Scan for the cell matching the given text and deliver its [X, Y] coordinate at center. 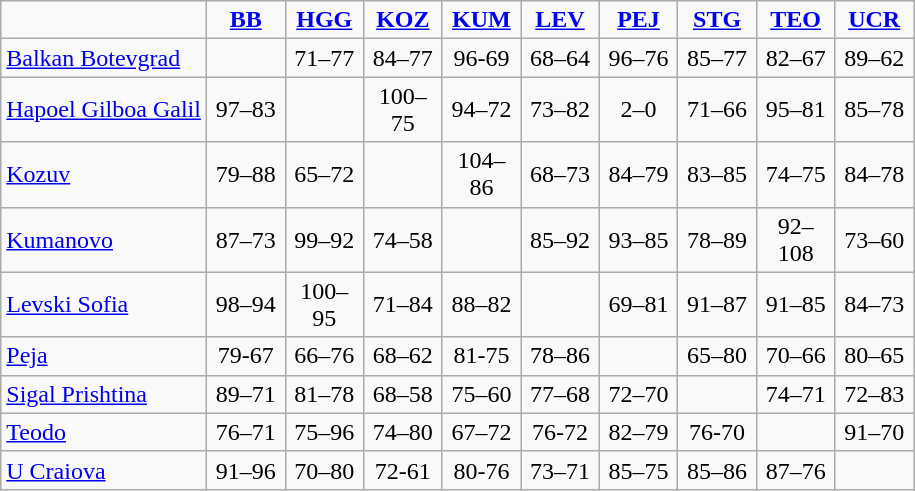
85–92 [560, 240]
96–76 [638, 58]
81–78 [324, 394]
85–78 [874, 110]
79–88 [246, 174]
76-72 [560, 432]
81-75 [482, 356]
94–72 [482, 110]
Levski Sofia [104, 304]
91–87 [718, 304]
84–73 [874, 304]
68–58 [404, 394]
74–80 [404, 432]
Teodo [104, 432]
71–84 [404, 304]
68–62 [404, 356]
87–76 [796, 470]
100–95 [324, 304]
78–89 [718, 240]
92–108 [796, 240]
77–68 [560, 394]
80-76 [482, 470]
KOZ [404, 20]
80–65 [874, 356]
104–86 [482, 174]
89–71 [246, 394]
71–66 [718, 110]
73–82 [560, 110]
BB [246, 20]
Kumanovo [104, 240]
100–75 [404, 110]
84–78 [874, 174]
78–86 [560, 356]
91–70 [874, 432]
TEO [796, 20]
HGG [324, 20]
73–60 [874, 240]
75–96 [324, 432]
82–67 [796, 58]
Peja [104, 356]
84–79 [638, 174]
79-67 [246, 356]
LEV [560, 20]
74–58 [404, 240]
88–82 [482, 304]
UCR [874, 20]
PEJ [638, 20]
93–85 [638, 240]
65–72 [324, 174]
85–77 [718, 58]
2–0 [638, 110]
65–80 [718, 356]
Hapoel Gilboa Galil [104, 110]
85–86 [718, 470]
66–76 [324, 356]
Kozuv [104, 174]
67–72 [482, 432]
71–77 [324, 58]
95–81 [796, 110]
72–83 [874, 394]
74–71 [796, 394]
STG [718, 20]
69–81 [638, 304]
70–66 [796, 356]
85–75 [638, 470]
68–64 [560, 58]
97–83 [246, 110]
82–79 [638, 432]
75–60 [482, 394]
Balkan Botevgrad [104, 58]
U Craiova [104, 470]
73–71 [560, 470]
83–85 [718, 174]
91–85 [796, 304]
96-69 [482, 58]
84–77 [404, 58]
70–80 [324, 470]
74–75 [796, 174]
98–94 [246, 304]
Sigal Prishtina [104, 394]
99–92 [324, 240]
89–62 [874, 58]
76–71 [246, 432]
76-70 [718, 432]
72-61 [404, 470]
68–73 [560, 174]
KUM [482, 20]
72–70 [638, 394]
91–96 [246, 470]
87–73 [246, 240]
